Return the [X, Y] coordinate for the center point of the cell that contains the specified text.  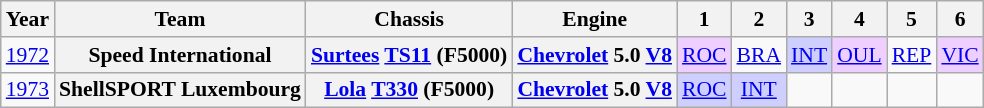
ShellSPORT Luxembourg [180, 90]
3 [809, 19]
2 [760, 19]
REP [912, 55]
6 [960, 19]
Chassis [409, 19]
5 [912, 19]
Speed International [180, 55]
1972 [28, 55]
VIC [960, 55]
4 [859, 19]
Year [28, 19]
Team [180, 19]
1973 [28, 90]
BRA [760, 55]
Surtees TS11 (F5000) [409, 55]
1 [704, 19]
OUL [859, 55]
Engine [594, 19]
Lola T330 (F5000) [409, 90]
